Find where the given text appears and provide that cell's center as (x, y) coordinate. 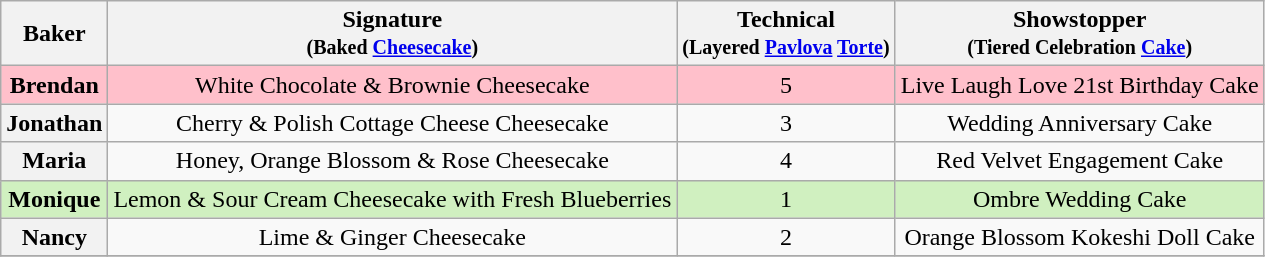
Baker (54, 34)
Lime & Ginger Cheesecake (392, 237)
Monique (54, 199)
1 (786, 199)
Jonathan (54, 123)
Maria (54, 161)
Red Velvet Engagement Cake (1080, 161)
2 (786, 237)
Live Laugh Love 21st Birthday Cake (1080, 85)
4 (786, 161)
Brendan (54, 85)
Nancy (54, 237)
3 (786, 123)
Honey, Orange Blossom & Rose Cheesecake (392, 161)
Signature(Baked Cheesecake) (392, 34)
Lemon & Sour Cream Cheesecake with Fresh Blueberries (392, 199)
White Chocolate & Brownie Cheesecake (392, 85)
Ombre Wedding Cake (1080, 199)
Showstopper(Tiered Celebration Cake) (1080, 34)
Cherry & Polish Cottage Cheese Cheesecake (392, 123)
Technical(Layered Pavlova Torte) (786, 34)
5 (786, 85)
Orange Blossom Kokeshi Doll Cake (1080, 237)
Wedding Anniversary Cake (1080, 123)
